From the cell containing the given text, extract its center point as (x, y) coordinate. 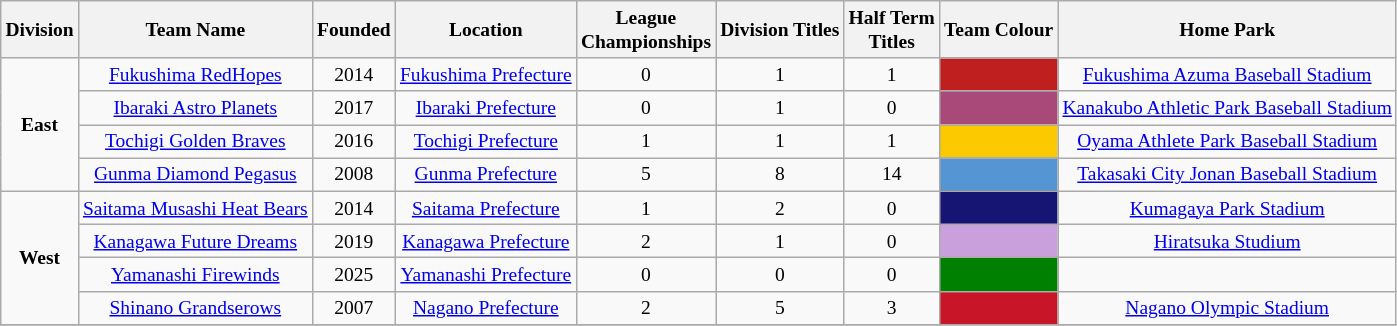
Fukushima RedHopes (195, 74)
3 (892, 308)
Hiratsuka Studium (1228, 240)
Kanakubo Athletic Park Baseball Stadium (1228, 108)
Kanagawa Future Dreams (195, 240)
Shinano Grandserows (195, 308)
Kanagawa Prefecture (486, 240)
Nagano Olympic Stadium (1228, 308)
Location (486, 30)
Fukushima Azuma Baseball Stadium (1228, 74)
Ibaraki Astro Planets (195, 108)
Gunma Diamond Pegasus (195, 174)
Yamanashi Firewinds (195, 274)
Saitama Musashi Heat Bears (195, 208)
LeagueChampionships (646, 30)
Kumagaya Park Stadium (1228, 208)
8 (780, 174)
Fukushima Prefecture (486, 74)
2025 (354, 274)
Home Park (1228, 30)
East (40, 124)
2007 (354, 308)
Tochigi Prefecture (486, 142)
Tochigi Golden Braves (195, 142)
2019 (354, 240)
Ibaraki Prefecture (486, 108)
Saitama Prefecture (486, 208)
Team Colour (998, 30)
Founded (354, 30)
2016 (354, 142)
Nagano Prefecture (486, 308)
Yamanashi Prefecture (486, 274)
Division (40, 30)
Takasaki City Jonan Baseball Stadium (1228, 174)
14 (892, 174)
2008 (354, 174)
Team Name (195, 30)
Half TermTitles (892, 30)
Gunma Prefecture (486, 174)
Division Titles (780, 30)
Oyama Athlete Park Baseball Stadium (1228, 142)
2017 (354, 108)
West (40, 258)
